From the cell containing the given text, extract its center point as [x, y] coordinate. 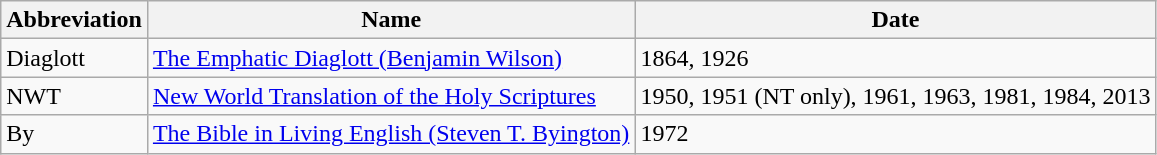
Abbreviation [74, 20]
NWT [74, 96]
Diaglott [74, 58]
The Bible in Living English (Steven T. Byington) [390, 134]
1950, 1951 (NT only), 1961, 1963, 1981, 1984, 2013 [896, 96]
Date [896, 20]
Name [390, 20]
1972 [896, 134]
New World Translation of the Holy Scriptures [390, 96]
The Emphatic Diaglott (Benjamin Wilson) [390, 58]
By [74, 134]
1864, 1926 [896, 58]
